For the text-containing cell, return its midpoint in (x, y) coordinate format. 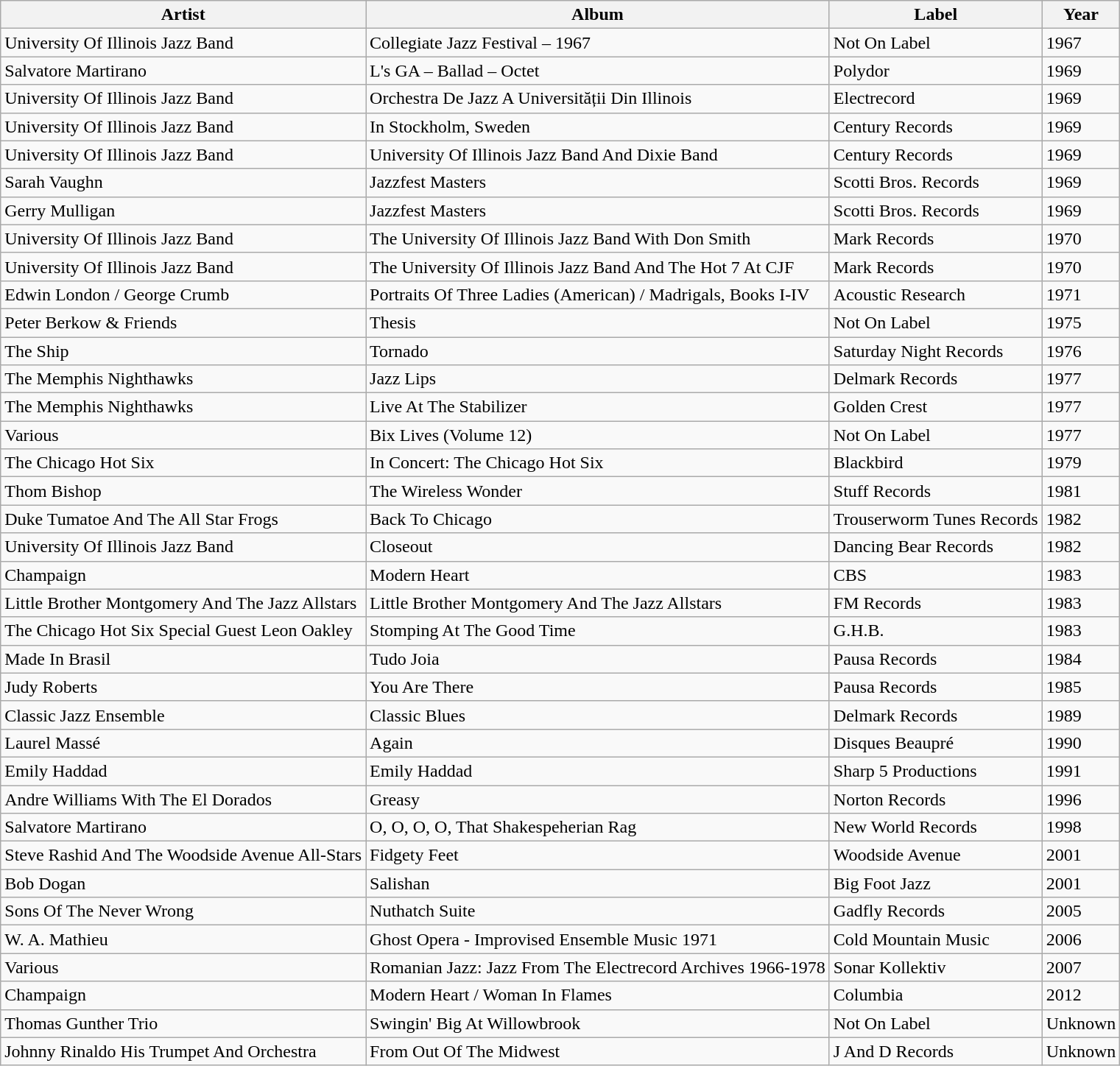
Sarah Vaughn (183, 183)
Golden Crest (935, 407)
Classic Jazz Ensemble (183, 715)
The Wireless Wonder (598, 491)
1985 (1081, 687)
Made In Brasil (183, 659)
Judy Roberts (183, 687)
O, O, O, O, That Shakespeherian Rag (598, 827)
J And D Records (935, 1051)
Polydor (935, 71)
1981 (1081, 491)
Andre Williams With The El Dorados (183, 799)
Peter Berkow & Friends (183, 322)
Back To Chicago (598, 519)
2007 (1081, 967)
G.H.B. (935, 631)
From Out Of The Midwest (598, 1051)
Fidgety Feet (598, 855)
Gadfly Records (935, 911)
1971 (1081, 294)
You Are There (598, 687)
1998 (1081, 827)
Steve Rashid And The Woodside Avenue All-Stars (183, 855)
Closeout (598, 547)
Thomas Gunther Trio (183, 1023)
Romanian Jazz: Jazz From The Electrecord Archives 1966-1978 (598, 967)
FM Records (935, 603)
1989 (1081, 715)
1991 (1081, 771)
Swingin' Big At Willowbrook (598, 1023)
Bix Lives (Volume 12) (598, 435)
Artist (183, 15)
Tornado (598, 351)
Edwin London / George Crumb (183, 294)
Gerry Mulligan (183, 211)
Salishan (598, 883)
In Concert: The Chicago Hot Six (598, 463)
2005 (1081, 911)
The University Of Illinois Jazz Band With Don Smith (598, 239)
Sharp 5 Productions (935, 771)
1976 (1081, 351)
Portraits Of Three Ladies (American) / Madrigals, Books I-IV (598, 294)
1996 (1081, 799)
New World Records (935, 827)
Sons Of The Never Wrong (183, 911)
Nuthatch Suite (598, 911)
Cold Mountain Music (935, 939)
Stuff Records (935, 491)
Blackbird (935, 463)
1990 (1081, 743)
Woodside Avenue (935, 855)
Again (598, 743)
Dancing Bear Records (935, 547)
Thesis (598, 322)
Big Foot Jazz (935, 883)
W. A. Mathieu (183, 939)
1975 (1081, 322)
1984 (1081, 659)
Laurel Massé (183, 743)
2012 (1081, 995)
Jazz Lips (598, 379)
Norton Records (935, 799)
Ghost Opera - Improvised Ensemble Music 1971 (598, 939)
Bob Dogan (183, 883)
Classic Blues (598, 715)
Duke Tumatoe And The All Star Frogs (183, 519)
2006 (1081, 939)
The Chicago Hot Six Special Guest Leon Oakley (183, 631)
Tudo Joia (598, 659)
1967 (1081, 43)
In Stockholm, Sweden (598, 127)
Live At The Stabilizer (598, 407)
Thom Bishop (183, 491)
Saturday Night Records (935, 351)
Year (1081, 15)
Electrecord (935, 99)
Trouserworm Tunes Records (935, 519)
Disques Beaupré (935, 743)
1979 (1081, 463)
Collegiate Jazz Festival – 1967 (598, 43)
Modern Heart (598, 575)
The Chicago Hot Six (183, 463)
Stomping At The Good Time (598, 631)
University Of Illinois Jazz Band And Dixie Band (598, 155)
L's GA – Ballad – Octet (598, 71)
Acoustic Research (935, 294)
Orchestra De Jazz A Universității Din Illinois (598, 99)
Greasy (598, 799)
The Ship (183, 351)
Modern Heart / Woman In Flames (598, 995)
Johnny Rinaldo His Trumpet And Orchestra (183, 1051)
Sonar Kollektiv (935, 967)
The University Of Illinois Jazz Band And The Hot 7 At CJF (598, 266)
CBS (935, 575)
Album (598, 15)
Label (935, 15)
Columbia (935, 995)
